Identify which cell holds the provided text, then report its [X, Y] central coordinate. 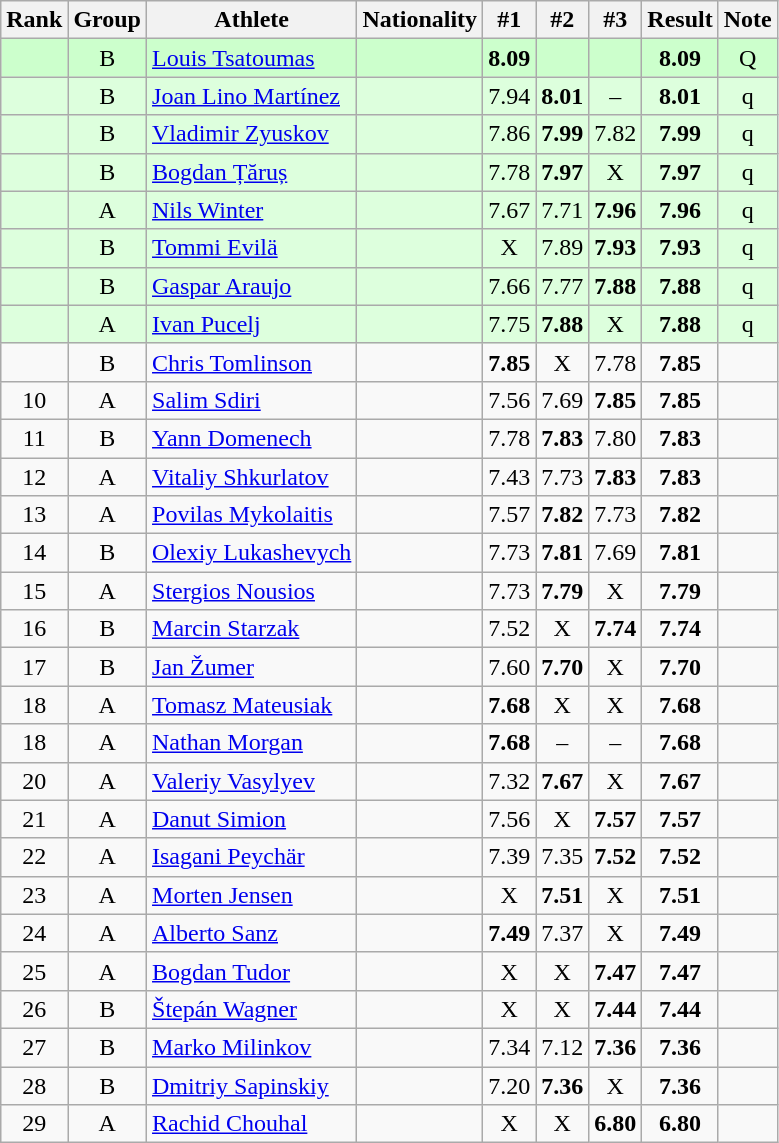
#2 [562, 20]
7.71 [562, 210]
Q [748, 58]
Olexiy Lukashevych [252, 553]
#3 [616, 20]
7.20 [510, 1085]
24 [34, 933]
21 [34, 819]
Rank [34, 20]
Bogdan Țăruș [252, 172]
7.86 [510, 134]
11 [34, 438]
7.34 [510, 1047]
Salim Sdiri [252, 400]
#1 [510, 20]
20 [34, 781]
Tommi Evilä [252, 248]
7.66 [510, 286]
Result [680, 20]
Isagani Peychär [252, 857]
12 [34, 477]
Louis Tsatoumas [252, 58]
Danut Simion [252, 819]
Gaspar Araujo [252, 286]
Jan Žumer [252, 667]
28 [34, 1085]
Yann Domenech [252, 438]
7.60 [510, 667]
10 [34, 400]
Nathan Morgan [252, 743]
Valeriy Vasylyev [252, 781]
26 [34, 1009]
Tomasz Mateusiak [252, 705]
Group [108, 20]
15 [34, 591]
7.35 [562, 857]
25 [34, 971]
Nils Winter [252, 210]
Joan Lino Martínez [252, 96]
Vladimir Zyuskov [252, 134]
7.37 [562, 933]
7.32 [510, 781]
7.89 [562, 248]
Dmitriy Sapinskiy [252, 1085]
17 [34, 667]
27 [34, 1047]
Athlete [252, 20]
29 [34, 1124]
Stergios Nousios [252, 591]
Nationality [420, 20]
Chris Tomlinson [252, 362]
14 [34, 553]
Štepán Wagner [252, 1009]
Marcin Starzak [252, 629]
Marko Milinkov [252, 1047]
Vitaliy Shkurlatov [252, 477]
7.80 [616, 438]
Rachid Chouhal [252, 1124]
13 [34, 515]
Morten Jensen [252, 895]
Ivan Pucelj [252, 324]
7.39 [510, 857]
Povilas Mykolaitis [252, 515]
Note [748, 20]
7.12 [562, 1047]
23 [34, 895]
7.75 [510, 324]
7.77 [562, 286]
22 [34, 857]
7.94 [510, 96]
Bogdan Tudor [252, 971]
Alberto Sanz [252, 933]
16 [34, 629]
7.43 [510, 477]
